Scan for the cell matching the given text and deliver its (X, Y) coordinate at center. 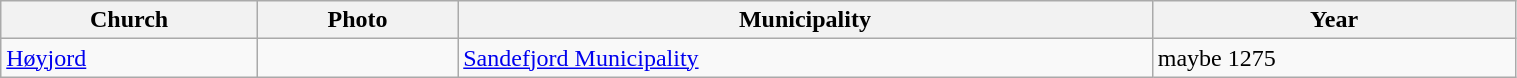
Municipality (805, 20)
Church (130, 20)
Photo (357, 20)
Year (1334, 20)
Høyjord (130, 58)
maybe 1275 (1334, 58)
Sandefjord Municipality (805, 58)
